Find where the given text appears and provide that cell's center as (x, y) coordinate. 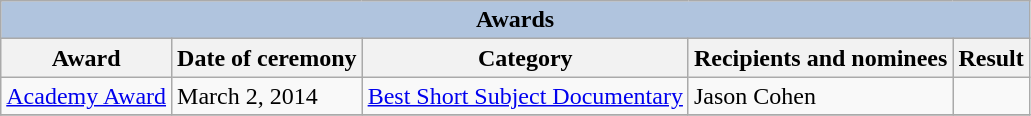
Result (991, 58)
Category (525, 58)
Academy Award (86, 96)
Awards (516, 20)
March 2, 2014 (268, 96)
Best Short Subject Documentary (525, 96)
Recipients and nominees (820, 58)
Award (86, 58)
Date of ceremony (268, 58)
Jason Cohen (820, 96)
